Identify which cell holds the provided text, then report its [x, y] central coordinate. 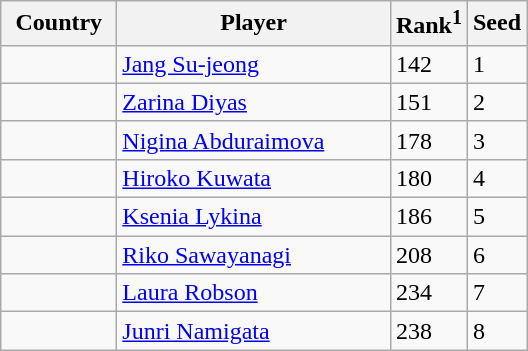
238 [428, 331]
Player [254, 24]
2 [496, 102]
142 [428, 64]
Country [59, 24]
Nigina Abduraimova [254, 140]
5 [496, 217]
Hiroko Kuwata [254, 178]
Ksenia Lykina [254, 217]
Laura Robson [254, 293]
234 [428, 293]
186 [428, 217]
7 [496, 293]
Rank1 [428, 24]
3 [496, 140]
180 [428, 178]
6 [496, 255]
Seed [496, 24]
151 [428, 102]
Jang Su-jeong [254, 64]
178 [428, 140]
208 [428, 255]
Junri Namigata [254, 331]
8 [496, 331]
4 [496, 178]
Zarina Diyas [254, 102]
Riko Sawayanagi [254, 255]
1 [496, 64]
